Locate the cell with the specified text and output its (X, Y) center coordinate. 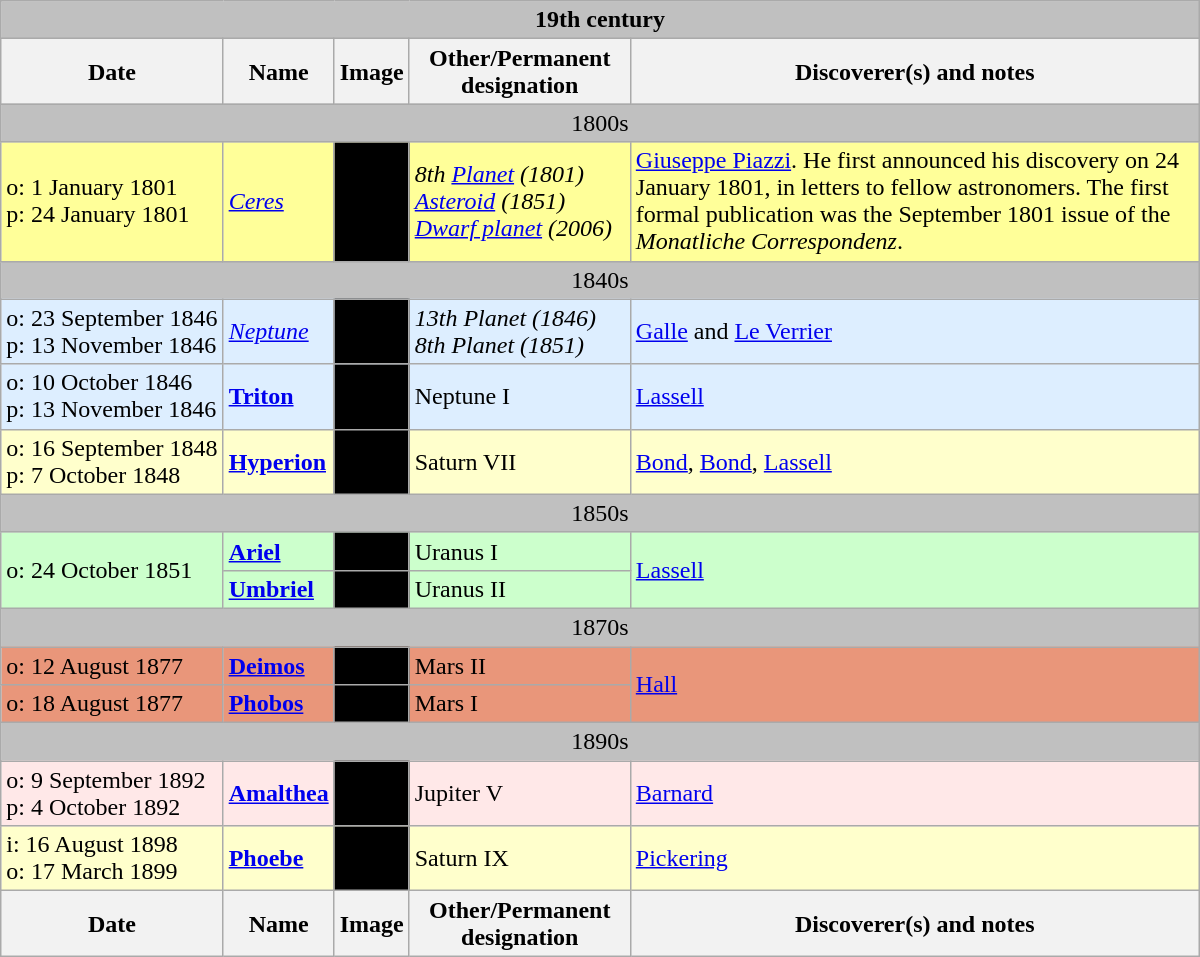
o: 1 January 1801p: 24 January 1801 (112, 202)
i: 16 August 1898o: 17 March 1899 (112, 858)
o: 10 October 1846p: 13 November 1846 (112, 396)
8th Planet (1801)Asteroid (1851)Dwarf planet (2006) (520, 202)
o: 18 August 1877 (112, 704)
Jupiter V (520, 794)
Neptune (278, 332)
1890s (600, 742)
Uranus I (520, 551)
o: 12 August 1877 (112, 665)
Ariel (278, 551)
Neptune I (520, 396)
o: 9 September 1892p: 4 October 1892 (112, 794)
o: 16 September 1848p: 7 October 1848 (112, 462)
19th century (600, 20)
Amalthea (278, 794)
Ceres (278, 202)
o: 24 October 1851 (112, 570)
Umbriel (278, 589)
Galle and Le Verrier (914, 332)
Phoebe (278, 858)
Mars I (520, 704)
13th Planet (1846)8th Planet (1851) (520, 332)
Triton (278, 396)
Hall (914, 684)
1850s (600, 513)
o: 23 September 1846p: 13 November 1846 (112, 332)
Barnard (914, 794)
1840s (600, 280)
Phobos (278, 704)
Saturn IX (520, 858)
Mars II (520, 665)
Saturn VII (520, 462)
Bond, Bond, Lassell (914, 462)
Uranus II (520, 589)
1800s (600, 123)
Pickering (914, 858)
Hyperion (278, 462)
Deimos (278, 665)
1870s (600, 627)
